Pinpoint the cell where the given text exists, returning its (X, Y) midpoint coordinate. 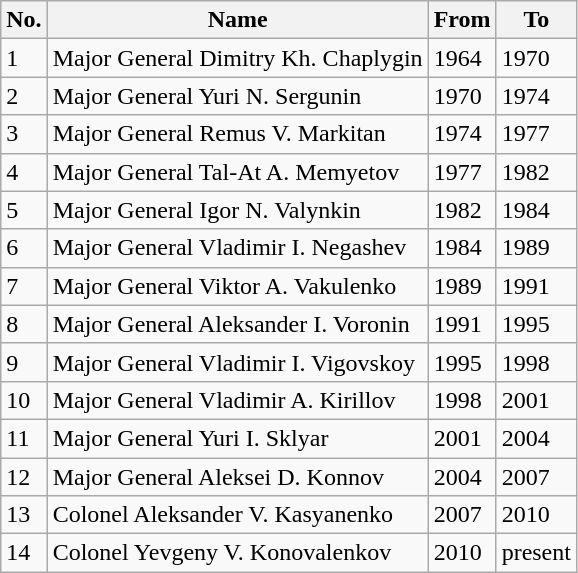
Major General Igor N. Valynkin (238, 210)
9 (24, 362)
Major General Vladimir I. Negashev (238, 248)
Major General Remus V. Markitan (238, 134)
6 (24, 248)
4 (24, 172)
10 (24, 400)
5 (24, 210)
Major General Aleksander I. Voronin (238, 324)
Major General Viktor A. Vakulenko (238, 286)
No. (24, 20)
Colonel Yevgeny V. Konovalenkov (238, 553)
From (462, 20)
To (536, 20)
3 (24, 134)
present (536, 553)
Major General Yuri N. Sergunin (238, 96)
11 (24, 438)
Major General Tal-At A. Memyetov (238, 172)
Major General Aleksei D. Konnov (238, 477)
Colonel Aleksander V. Kasyanenko (238, 515)
7 (24, 286)
Name (238, 20)
Major General Vladimir A. Kirillov (238, 400)
8 (24, 324)
2 (24, 96)
14 (24, 553)
1 (24, 58)
13 (24, 515)
Major General Yuri I. Sklyar (238, 438)
1964 (462, 58)
Major General Vladimir I. Vigovskoy (238, 362)
Major General Dimitry Kh. Chaplygin (238, 58)
12 (24, 477)
